Determine the [X, Y] coordinate at the center of the cell enclosing the given text.  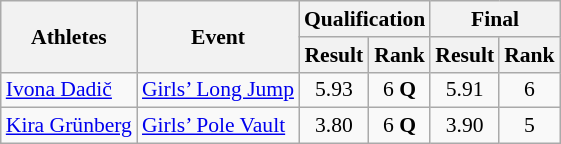
Kira Grünberg [69, 126]
Girls’ Long Jump [218, 90]
5.91 [464, 90]
3.80 [334, 126]
Ivona Dadič [69, 90]
3.90 [464, 126]
Qualification [364, 19]
Girls’ Pole Vault [218, 126]
5.93 [334, 90]
Final [494, 19]
6 [530, 90]
5 [530, 126]
Event [218, 36]
Athletes [69, 36]
